Locate the cell with the specified text and output its (X, Y) center coordinate. 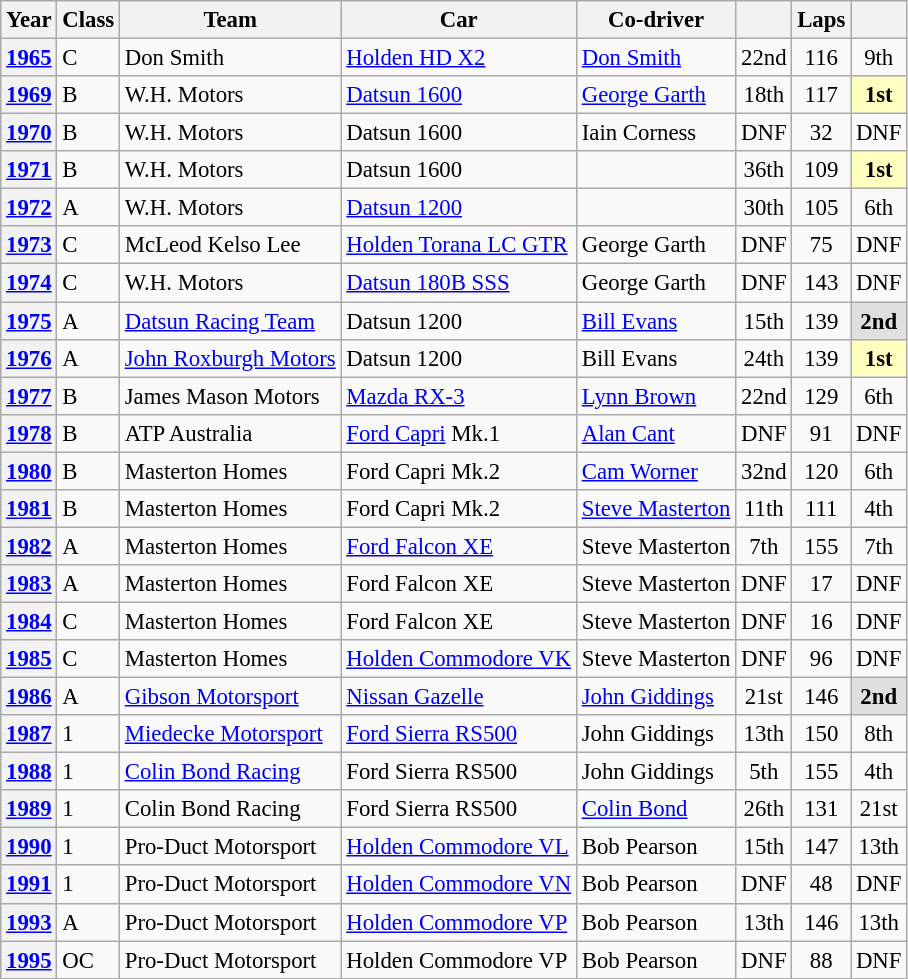
5th (764, 772)
147 (822, 847)
109 (822, 170)
Holden Commodore VK (458, 659)
John Roxburgh Motors (230, 358)
1983 (29, 584)
116 (822, 58)
91 (822, 433)
1969 (29, 95)
1990 (29, 847)
75 (822, 245)
26th (764, 809)
1973 (29, 245)
Team (230, 20)
Miedecke Motorsport (230, 734)
Co-driver (656, 20)
111 (822, 509)
88 (822, 960)
Holden Commodore VL (458, 847)
Class (88, 20)
8th (879, 734)
32 (822, 133)
96 (822, 659)
Datsun Racing Team (230, 321)
1985 (29, 659)
Alan Cant (656, 433)
Lynn Brown (656, 396)
1987 (29, 734)
1977 (29, 396)
Nissan Gazelle (458, 697)
James Mason Motors (230, 396)
11th (764, 509)
Colin Bond (656, 809)
1982 (29, 546)
1991 (29, 885)
Cam Worner (656, 471)
129 (822, 396)
Car (458, 20)
McLeod Kelso Lee (230, 245)
OC (88, 960)
1981 (29, 509)
Gibson Motorsport (230, 697)
1975 (29, 321)
ATP Australia (230, 433)
1984 (29, 621)
Holden Commodore VN (458, 885)
16 (822, 621)
117 (822, 95)
1978 (29, 433)
30th (764, 208)
1995 (29, 960)
9th (879, 58)
32nd (764, 471)
24th (764, 358)
1988 (29, 772)
1980 (29, 471)
131 (822, 809)
1989 (29, 809)
1972 (29, 208)
Holden HD X2 (458, 58)
1976 (29, 358)
150 (822, 734)
17 (822, 584)
1986 (29, 697)
1970 (29, 133)
Iain Corness (656, 133)
Ford Capri Mk.1 (458, 433)
18th (764, 95)
1974 (29, 283)
Mazda RX-3 (458, 396)
143 (822, 283)
Holden Torana LC GTR (458, 245)
1993 (29, 922)
Datsun 180B SSS (458, 283)
Year (29, 20)
Laps (822, 20)
120 (822, 471)
36th (764, 170)
1965 (29, 58)
105 (822, 208)
1971 (29, 170)
48 (822, 885)
